Locate the cell with the specified text and output its (X, Y) center coordinate. 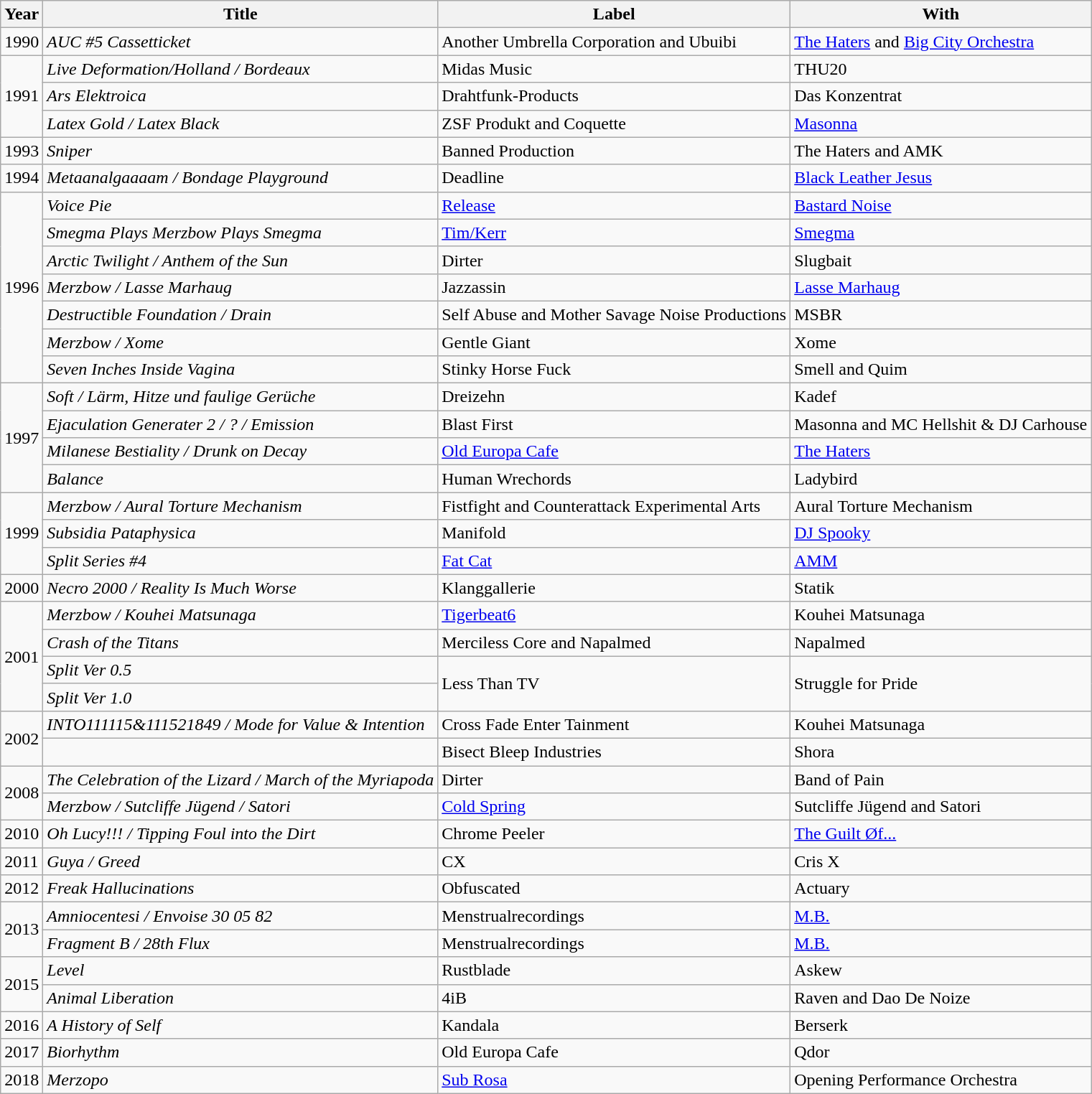
Bisect Bleep Industries (615, 752)
Struggle for Pride (941, 683)
Klanggallerie (615, 588)
THU20 (941, 69)
Balance (241, 479)
Merzbow / Sutcliffe Jügend / Satori (241, 807)
Smell and Quim (941, 370)
Sub Rosa (615, 1080)
Destructible Foundation / Drain (241, 314)
Jazzassin (615, 287)
2001 (22, 656)
Less Than TV (615, 683)
Cris X (941, 861)
Chrome Peeler (615, 834)
Qdor (941, 1052)
Manifold (615, 533)
Aural Torture Mechanism (941, 506)
2012 (22, 889)
2008 (22, 793)
Kandala (615, 1025)
Release (615, 205)
With (941, 14)
Freak Hallucinations (241, 889)
Black Leather Jesus (941, 178)
Milanese Bestiality / Drunk on Decay (241, 452)
1991 (22, 96)
INTO111115&111521849 / Mode for Value & Intention (241, 724)
Label (615, 14)
Arctic Twilight / Anthem of the Sun (241, 260)
Latex Gold / Latex Black (241, 123)
2011 (22, 861)
Smegma (941, 233)
Metaanalgaaaam / Bondage Playground (241, 178)
Fat Cat (615, 561)
Drahtfunk-Products (615, 96)
Biorhythm (241, 1052)
Gentle Giant (615, 342)
Bastard Noise (941, 205)
Shora (941, 752)
Masonna and MC Hellshit & DJ Carhouse (941, 424)
Band of Pain (941, 779)
Obfuscated (615, 889)
Midas Music (615, 69)
Kadef (941, 397)
Das Konzentrat (941, 96)
Sniper (241, 151)
Stinky Horse Fuck (615, 370)
Animal Liberation (241, 998)
Slugbait (941, 260)
1990 (22, 42)
4iB (615, 998)
Level (241, 971)
Split Series #4 (241, 561)
Subsidia Pataphysica (241, 533)
Merciless Core and Napalmed (615, 642)
Year (22, 14)
Statik (941, 588)
Soft / Lärm, Hitze und faulige Gerüche (241, 397)
Ejaculation Generater 2 / ? / Emission (241, 424)
Merzopo (241, 1080)
Smegma Plays Merzbow Plays Smegma (241, 233)
Rustblade (615, 971)
Ars Elektroica (241, 96)
Blast First (615, 424)
Ladybird (941, 479)
2002 (22, 738)
Askew (941, 971)
Human Wrechords (615, 479)
Merzbow / Aural Torture Mechanism (241, 506)
Xome (941, 342)
A History of Self (241, 1025)
Crash of the Titans (241, 642)
Tim/Kerr (615, 233)
Banned Production (615, 151)
Seven Inches Inside Vagina (241, 370)
Raven and Dao De Noize (941, 998)
Live Deformation/Holland / Bordeaux (241, 69)
Self Abuse and Mother Savage Noise Productions (615, 314)
Another Umbrella Corporation and Ubuibi (615, 42)
2016 (22, 1025)
1993 (22, 151)
MSBR (941, 314)
1996 (22, 287)
Split Ver 1.0 (241, 697)
AMM (941, 561)
1999 (22, 533)
Sutcliffe Jügend and Satori (941, 807)
1997 (22, 438)
Merzbow / Xome (241, 342)
ZSF Produkt and Coquette (615, 123)
Fistfight and Counterattack Experimental Arts (615, 506)
The Haters and AMK (941, 151)
DJ Spooky (941, 533)
Oh Lucy!!! / Tipping Foul into the Dirt (241, 834)
Berserk (941, 1025)
Tigerbeat6 (615, 615)
Amniocentesi / Envoise 30 05 82 (241, 916)
2018 (22, 1080)
2010 (22, 834)
Lasse Marhaug (941, 287)
The Guilt Øf... (941, 834)
Cross Fade Enter Tainment (615, 724)
Merzbow / Kouhei Matsunaga (241, 615)
Guya / Greed (241, 861)
Cold Spring (615, 807)
Opening Performance Orchestra (941, 1080)
Necro 2000 / Reality Is Much Worse (241, 588)
CX (615, 861)
The Celebration of the Lizard / March of the Myriapoda (241, 779)
Masonna (941, 123)
2015 (22, 984)
2000 (22, 588)
Split Ver 0.5 (241, 670)
Deadline (615, 178)
2013 (22, 930)
Merzbow / Lasse Marhaug (241, 287)
The Haters (941, 452)
2017 (22, 1052)
Napalmed (941, 642)
Fragment B / 28th Flux (241, 943)
Dreizehn (615, 397)
Voice Pie (241, 205)
Actuary (941, 889)
The Haters and Big City Orchestra (941, 42)
1994 (22, 178)
AUC #5 Cassetticket (241, 42)
Title (241, 14)
